For the text-containing cell, return its midpoint in (x, y) coordinate format. 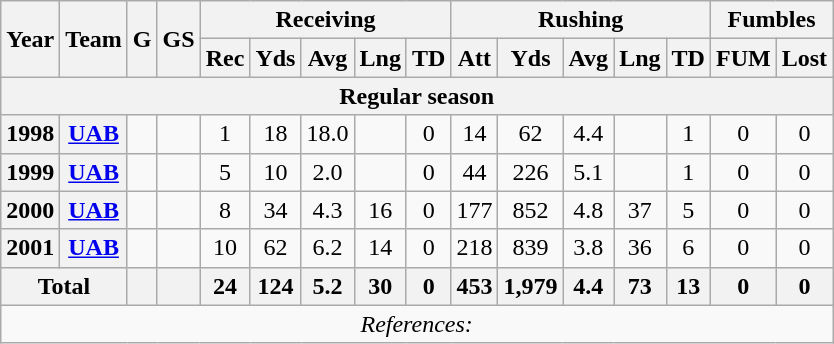
226 (530, 172)
1,979 (530, 286)
4.3 (328, 210)
References: (417, 324)
2.0 (328, 172)
Lost (804, 58)
Receiving (326, 20)
839 (530, 248)
13 (688, 286)
Rec (225, 58)
30 (380, 286)
Rushing (581, 20)
3.8 (588, 248)
34 (276, 210)
37 (640, 210)
Regular season (417, 96)
2001 (30, 248)
453 (474, 286)
5.1 (588, 172)
Team (94, 39)
124 (276, 286)
6 (688, 248)
GS (178, 39)
177 (474, 210)
218 (474, 248)
44 (474, 172)
18.0 (328, 134)
36 (640, 248)
G (142, 39)
24 (225, 286)
FUM (743, 58)
73 (640, 286)
6.2 (328, 248)
4.8 (588, 210)
1999 (30, 172)
2000 (30, 210)
16 (380, 210)
8 (225, 210)
Year (30, 39)
18 (276, 134)
852 (530, 210)
1998 (30, 134)
Total (64, 286)
Fumbles (771, 20)
5.2 (328, 286)
Att (474, 58)
